Pinpoint the cell where the given text exists, returning its [X, Y] midpoint coordinate. 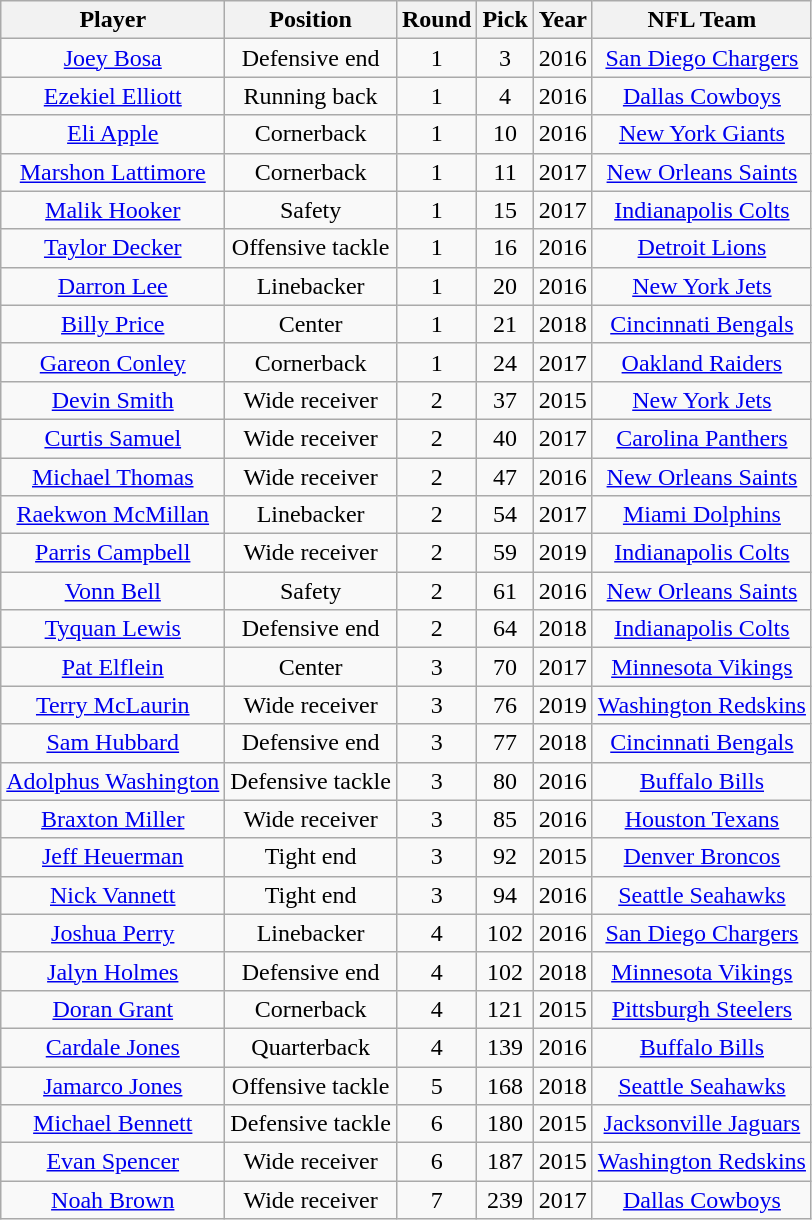
54 [505, 515]
Curtis Samuel [113, 438]
NFL Team [702, 20]
20 [505, 286]
70 [505, 667]
Round [436, 20]
Michael Thomas [113, 477]
Joshua Perry [113, 933]
Player [113, 20]
11 [505, 172]
15 [505, 210]
Braxton Miller [113, 819]
Oakland Raiders [702, 362]
24 [505, 362]
Houston Texans [702, 819]
Running back [311, 96]
Nick Vannett [113, 895]
Denver Broncos [702, 857]
Vonn Bell [113, 591]
85 [505, 819]
64 [505, 629]
Marshon Lattimore [113, 172]
Jamarco Jones [113, 1085]
121 [505, 1009]
Cardale Jones [113, 1047]
47 [505, 477]
168 [505, 1085]
187 [505, 1162]
Doran Grant [113, 1009]
Evan Spencer [113, 1162]
Adolphus Washington [113, 781]
Jeff Heuerman [113, 857]
Pittsburgh Steelers [702, 1009]
Darron Lee [113, 286]
76 [505, 705]
Taylor Decker [113, 248]
Michael Bennett [113, 1124]
Year [562, 20]
40 [505, 438]
Pick [505, 20]
Noah Brown [113, 1200]
239 [505, 1200]
139 [505, 1047]
180 [505, 1124]
7 [436, 1200]
10 [505, 134]
Jacksonville Jaguars [702, 1124]
Tyquan Lewis [113, 629]
Pat Elflein [113, 667]
Terry McLaurin [113, 705]
Parris Campbell [113, 553]
16 [505, 248]
Detroit Lions [702, 248]
Gareon Conley [113, 362]
Billy Price [113, 324]
Eli Apple [113, 134]
5 [436, 1085]
Position [311, 20]
Carolina Panthers [702, 438]
21 [505, 324]
Jalyn Holmes [113, 971]
Sam Hubbard [113, 743]
61 [505, 591]
80 [505, 781]
92 [505, 857]
Raekwon McMillan [113, 515]
Malik Hooker [113, 210]
Ezekiel Elliott [113, 96]
37 [505, 400]
New York Giants [702, 134]
Joey Bosa [113, 58]
77 [505, 743]
94 [505, 895]
59 [505, 553]
Quarterback [311, 1047]
Miami Dolphins [702, 515]
Devin Smith [113, 400]
